Return the [X, Y] coordinate for the center point of the cell that contains the specified text.  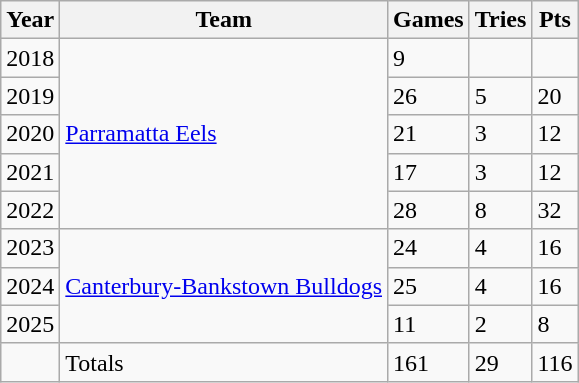
2018 [30, 58]
25 [429, 286]
Totals [224, 362]
26 [429, 96]
Parramatta Eels [224, 134]
24 [429, 248]
Year [30, 20]
Team [224, 20]
2022 [30, 210]
17 [429, 172]
28 [429, 210]
2025 [30, 324]
2 [500, 324]
20 [555, 96]
2020 [30, 134]
161 [429, 362]
Games [429, 20]
11 [429, 324]
2019 [30, 96]
29 [500, 362]
Pts [555, 20]
21 [429, 134]
5 [500, 96]
2024 [30, 286]
32 [555, 210]
Tries [500, 20]
116 [555, 362]
2023 [30, 248]
Canterbury-Bankstown Bulldogs [224, 286]
9 [429, 58]
2021 [30, 172]
